Return (x, y) of the center of cell containing provided text 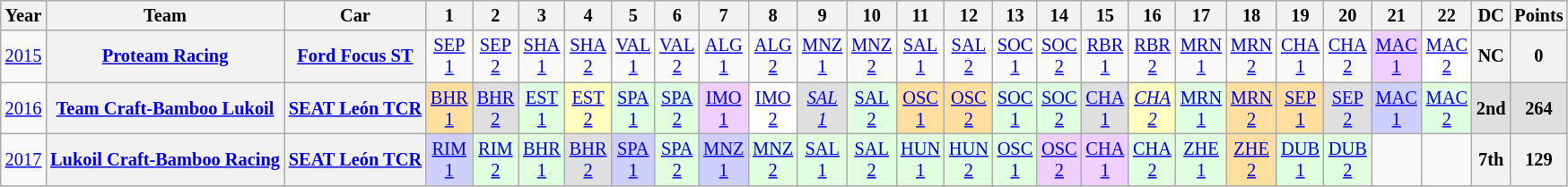
8 (773, 15)
7 (723, 15)
NC (1491, 56)
RBR2 (1152, 56)
18 (1251, 15)
Lukoil Craft-Bamboo Racing (165, 159)
DUB2 (1347, 159)
4 (588, 15)
129 (1538, 159)
EST2 (588, 108)
RBR1 (1105, 56)
19 (1301, 15)
VAL1 (633, 56)
Proteam Racing (165, 56)
14 (1058, 15)
ZHE2 (1251, 159)
IMO2 (773, 108)
SHA1 (542, 56)
SHA2 (588, 56)
HUN1 (920, 159)
RIM2 (496, 159)
6 (676, 15)
7th (1491, 159)
9 (822, 15)
IMO1 (723, 108)
21 (1397, 15)
20 (1347, 15)
Ford Focus ST (355, 56)
VAL2 (676, 56)
12 (969, 15)
13 (1015, 15)
Car (355, 15)
17 (1201, 15)
EST1 (542, 108)
2015 (23, 56)
HUN2 (969, 159)
16 (1152, 15)
Points (1538, 15)
2nd (1491, 108)
3 (542, 15)
1 (449, 15)
10 (872, 15)
5 (633, 15)
2 (496, 15)
2017 (23, 159)
ALG1 (723, 56)
2016 (23, 108)
DC (1491, 15)
Team Craft-Bamboo Lukoil (165, 108)
Year (23, 15)
Team (165, 15)
DUB1 (1301, 159)
0 (1538, 56)
RIM1 (449, 159)
22 (1447, 15)
15 (1105, 15)
264 (1538, 108)
ZHE1 (1201, 159)
11 (920, 15)
ALG2 (773, 56)
